Detect which cell encompasses the target text, then output its [X, Y] center coordinate. 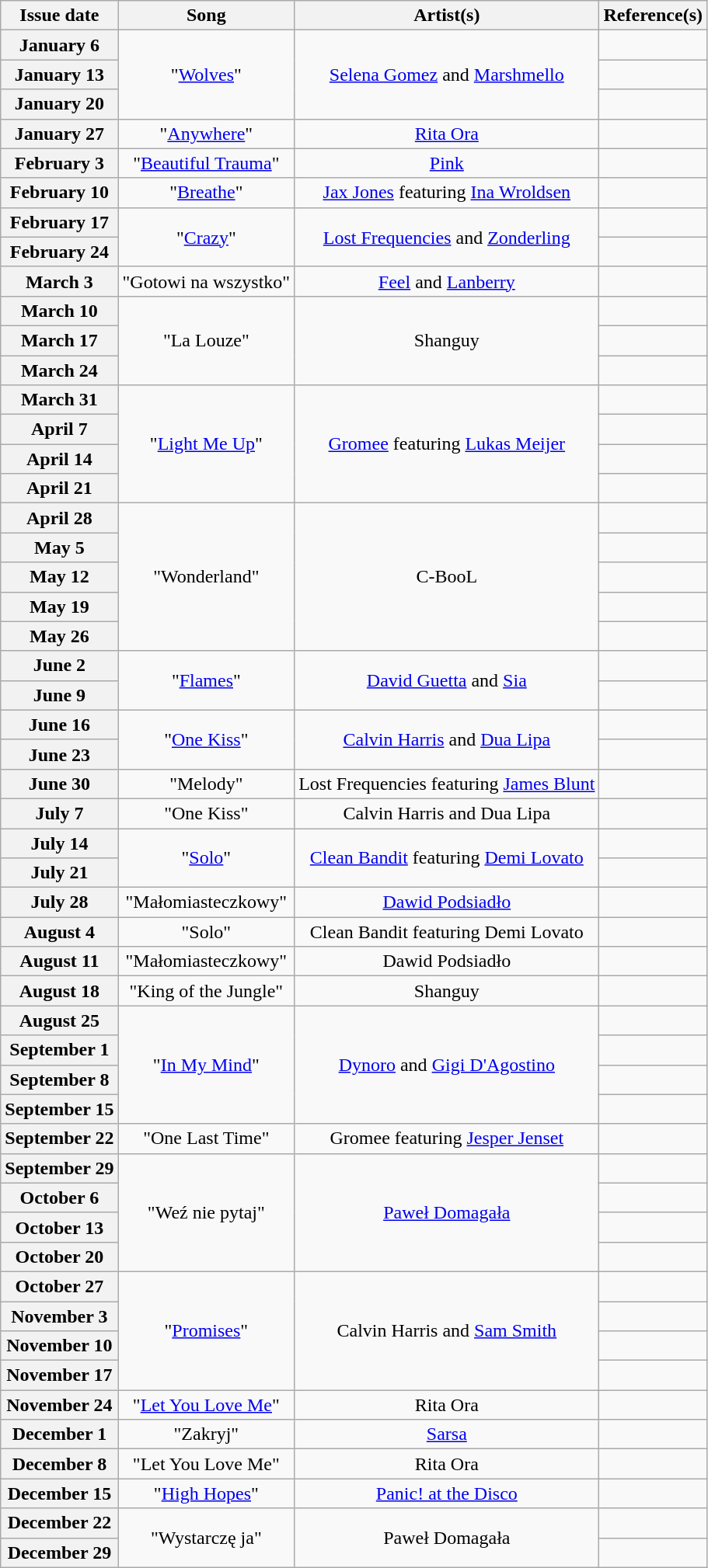
March 31 [59, 400]
"High Hopes" [207, 1493]
March 17 [59, 340]
Lost Frequencies featuring James Blunt [447, 784]
"Light Me Up" [207, 444]
"Anywhere" [207, 134]
Lost Frequencies and Zonderling [447, 237]
September 8 [59, 1080]
"Flames" [207, 680]
October 20 [59, 1257]
May 26 [59, 636]
August 25 [59, 1020]
Jax Jones featuring Ina Wroldsen [447, 193]
July 14 [59, 843]
July 7 [59, 813]
Sarsa [447, 1434]
David Guetta and Sia [447, 680]
August 4 [59, 932]
"Melody" [207, 784]
"Wonderland" [207, 577]
Gromee featuring Jesper Jenset [447, 1139]
October 6 [59, 1198]
"Wolves" [207, 75]
July 28 [59, 902]
Issue date [59, 16]
"Zakryj" [207, 1434]
March 10 [59, 311]
Feel and Lanberry [447, 281]
"Gotowi na wszystko" [207, 281]
September 1 [59, 1050]
C-BooL [447, 577]
May 19 [59, 607]
Pink [447, 163]
January 20 [59, 104]
March 24 [59, 370]
November 24 [59, 1405]
Selena Gomez and Marshmello [447, 75]
Calvin Harris and Sam Smith [447, 1330]
December 15 [59, 1493]
June 2 [59, 666]
July 21 [59, 873]
Artist(s) [447, 16]
October 13 [59, 1227]
August 18 [59, 991]
"Crazy" [207, 237]
"Beautiful Trauma" [207, 163]
"In My Mind" [207, 1065]
April 14 [59, 459]
November 3 [59, 1316]
June 23 [59, 754]
"Promises" [207, 1330]
May 12 [59, 577]
June 30 [59, 784]
December 29 [59, 1552]
December 8 [59, 1464]
August 11 [59, 961]
February 24 [59, 252]
Gromee featuring Lukas Meijer [447, 444]
February 17 [59, 222]
April 21 [59, 488]
March 3 [59, 281]
February 10 [59, 193]
Reference(s) [653, 16]
"Wystarczę ja" [207, 1538]
June 9 [59, 695]
September 22 [59, 1139]
"Breathe" [207, 193]
"King of the Jungle" [207, 991]
January 13 [59, 75]
"One Last Time" [207, 1139]
April 7 [59, 429]
December 1 [59, 1434]
Panic! at the Disco [447, 1493]
October 27 [59, 1286]
April 28 [59, 518]
September 15 [59, 1109]
September 29 [59, 1168]
January 6 [59, 45]
November 17 [59, 1375]
"Weź nie pytaj" [207, 1212]
June 16 [59, 725]
Song [207, 16]
February 3 [59, 163]
December 22 [59, 1523]
May 5 [59, 548]
November 10 [59, 1346]
"La Louze" [207, 340]
January 27 [59, 134]
Dynoro and Gigi D'Agostino [447, 1065]
